Pinpoint the cell where the given text exists, returning its [X, Y] midpoint coordinate. 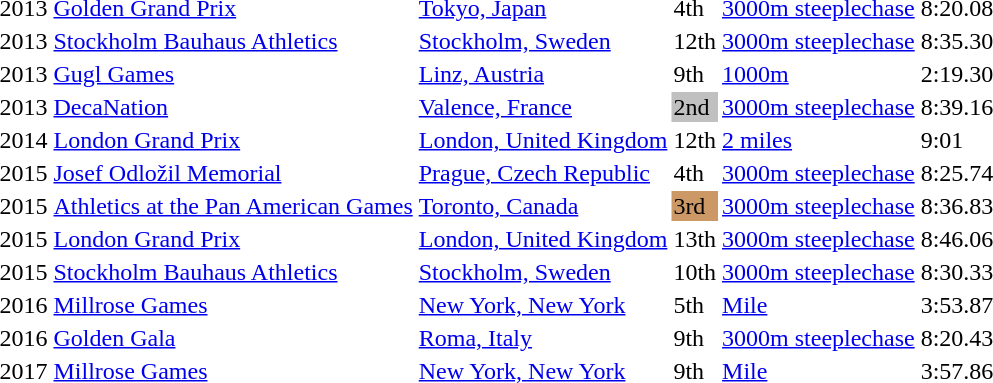
1000m [819, 74]
Gugl Games [233, 74]
13th [695, 239]
Toronto, Canada [543, 206]
10th [695, 272]
Mile [819, 305]
Prague, Czech Republic [543, 173]
2 miles [819, 140]
Golden Gala [233, 338]
New York, New York [543, 305]
5th [695, 305]
Josef Odložil Memorial [233, 173]
4th [695, 173]
Millrose Games [233, 305]
2nd [695, 107]
Roma, Italy [543, 338]
Valence, France [543, 107]
Linz, Austria [543, 74]
Athletics at the Pan American Games [233, 206]
DecaNation [233, 107]
3rd [695, 206]
